Output the [x, y] coordinate of the center of the cell containing the given text.  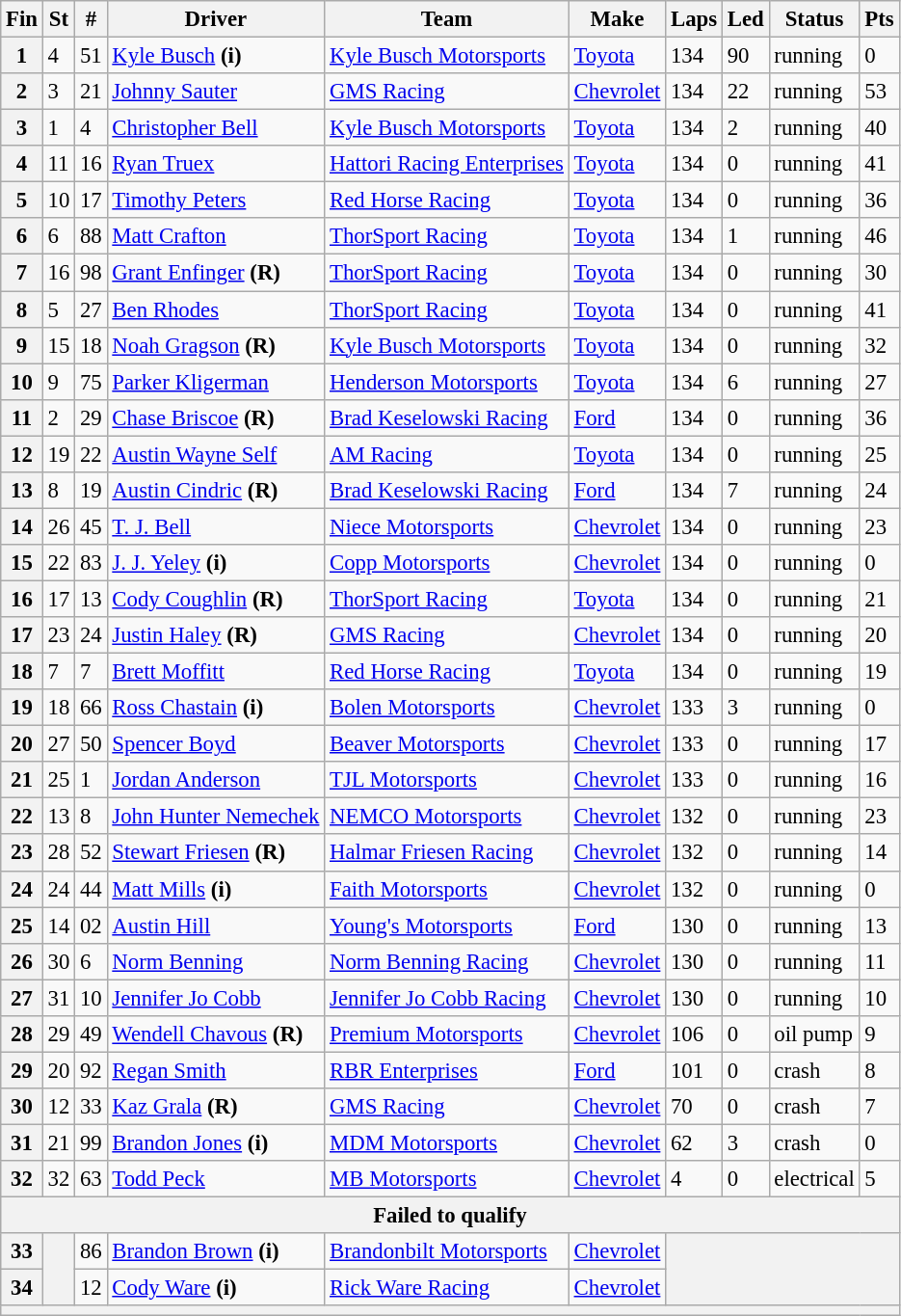
49 [91, 1034]
MB Motorsports [447, 1179]
Team [447, 19]
John Hunter Nemechek [216, 817]
Ben Rhodes [216, 309]
83 [91, 563]
Bolen Motorsports [447, 708]
AM Racing [447, 454]
45 [91, 526]
Austin Hill [216, 926]
Jordan Anderson [216, 780]
40 [879, 128]
Premium Motorsports [447, 1034]
Justin Haley (R) [216, 635]
Laps [694, 19]
66 [91, 708]
RBR Enterprises [447, 1070]
Kaz Grala (R) [216, 1107]
Spencer Boyd [216, 744]
50 [91, 744]
TJL Motorsports [447, 780]
Johnny Sauter [216, 92]
Grant Enfinger (R) [216, 273]
Christopher Bell [216, 128]
Jennifer Jo Cobb Racing [447, 998]
Wendell Chavous (R) [216, 1034]
52 [91, 853]
Faith Motorsports [447, 889]
Copp Motorsports [447, 563]
Matt Mills (i) [216, 889]
Status [814, 19]
electrical [814, 1179]
Matt Crafton [216, 236]
70 [694, 1107]
# [91, 19]
99 [91, 1142]
Cody Ware (i) [216, 1288]
44 [91, 889]
Parker Kligerman [216, 382]
Stewart Friesen (R) [216, 853]
Ross Chastain (i) [216, 708]
86 [91, 1251]
Todd Peck [216, 1179]
Driver [216, 19]
Led [746, 19]
Brandon Jones (i) [216, 1142]
75 [91, 382]
Fin [22, 19]
Hattori Racing Enterprises [447, 164]
92 [91, 1070]
90 [746, 56]
Austin Cindric (R) [216, 491]
Timothy Peters [216, 201]
Niece Motorsports [447, 526]
98 [91, 273]
Pts [879, 19]
Young's Motorsports [447, 926]
Norm Benning Racing [447, 961]
Beaver Motorsports [447, 744]
Ryan Truex [216, 164]
St [58, 19]
Brett Moffitt [216, 672]
Regan Smith [216, 1070]
T. J. Bell [216, 526]
J. J. Yeley (i) [216, 563]
34 [22, 1288]
106 [694, 1034]
Make [617, 19]
Brandon Brown (i) [216, 1251]
Failed to qualify [450, 1216]
Cody Coughlin (R) [216, 599]
53 [879, 92]
02 [91, 926]
Jennifer Jo Cobb [216, 998]
oil pump [814, 1034]
Norm Benning [216, 961]
51 [91, 56]
Austin Wayne Self [216, 454]
101 [694, 1070]
Halmar Friesen Racing [447, 853]
Henderson Motorsports [447, 382]
62 [694, 1142]
Brandonbilt Motorsports [447, 1251]
46 [879, 236]
Noah Gragson (R) [216, 345]
MDM Motorsports [447, 1142]
63 [91, 1179]
NEMCO Motorsports [447, 817]
88 [91, 236]
Rick Ware Racing [447, 1288]
Kyle Busch (i) [216, 56]
Chase Briscoe (R) [216, 417]
